Determine the (X, Y) coordinate at the center of the cell enclosing the given text.  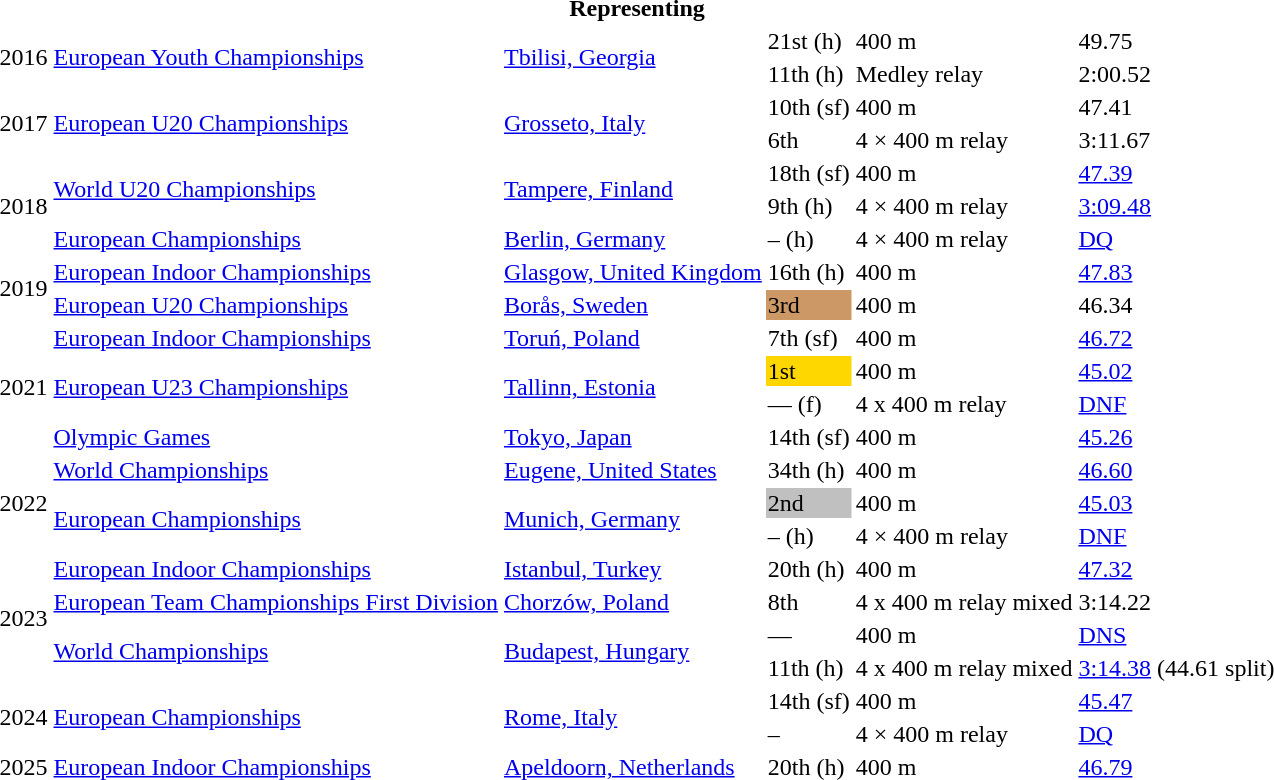
34th (h) (808, 470)
46.72 (1115, 338)
— (808, 635)
46.60 (1115, 470)
47.39 (1115, 173)
20th (h) (808, 569)
45.03 (1115, 503)
Glasgow, United Kingdom (634, 272)
47.41 (1115, 107)
45.47 (1115, 701)
World U20 Championships (276, 190)
— (f) (808, 404)
1st (808, 371)
European U23 Championships (276, 388)
Berlin, Germany (634, 239)
DNS (1115, 635)
16th (h) (808, 272)
Toruń, Poland (634, 338)
18th (sf) (808, 173)
45.02 (1115, 371)
Eugene, United States (634, 470)
10th (sf) (808, 107)
8th (808, 602)
3:14.22 (1115, 602)
3:09.48 (1115, 206)
Tokyo, Japan (634, 437)
9th (h) (808, 206)
3:11.67 (1115, 140)
3rd (808, 305)
3:14.38 (1115, 668)
Grosseto, Italy (634, 124)
European Team Championships First Division (276, 602)
Rome, Italy (634, 718)
47.83 (1115, 272)
Istanbul, Turkey (634, 569)
7th (sf) (808, 338)
Budapest, Hungary (634, 652)
Medley relay (964, 74)
Tampere, Finland (634, 190)
47.32 (1115, 569)
46.34 (1115, 305)
Tbilisi, Georgia (634, 58)
6th (808, 140)
2:00.52 (1115, 74)
49.75 (1115, 41)
21st (h) (808, 41)
45.26 (1115, 437)
4 x 400 m relay (964, 404)
Tallinn, Estonia (634, 388)
Borås, Sweden (634, 305)
Munich, Germany (634, 520)
Olympic Games (276, 437)
– (808, 734)
European Youth Championships (276, 58)
Chorzów, Poland (634, 602)
2nd (808, 503)
